Identify which cell holds the provided text, then report its (x, y) central coordinate. 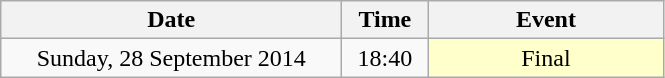
Event (546, 20)
Final (546, 58)
18:40 (385, 58)
Date (172, 20)
Sunday, 28 September 2014 (172, 58)
Time (385, 20)
